Return the [x, y] coordinate for the center point of the cell that contains the specified text.  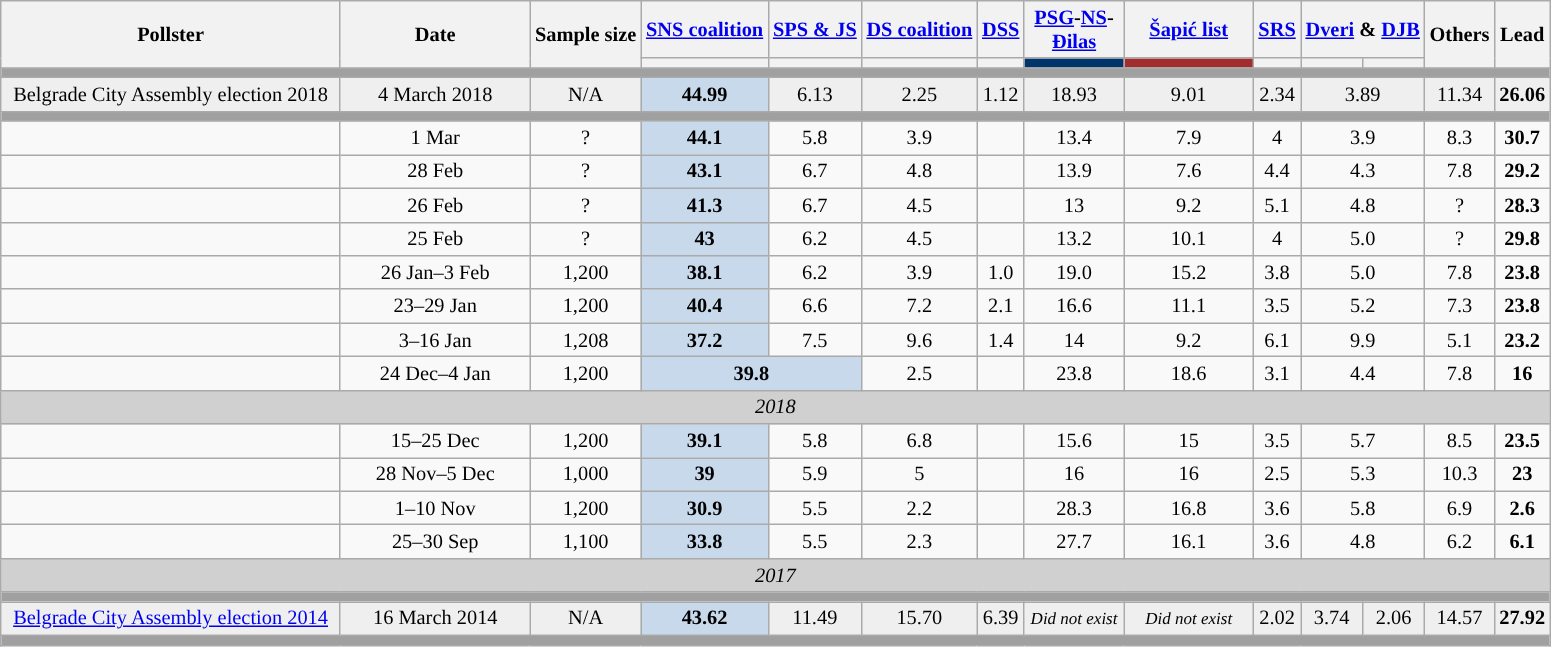
44.99 [704, 94]
29.8 [1522, 239]
26 Feb [435, 205]
43.1 [704, 171]
2.25 [920, 94]
Sample size [586, 34]
1.0 [1000, 272]
11.1 [1189, 306]
6.9 [1460, 508]
25 Feb [435, 239]
26 Jan–3 Feb [435, 272]
1 Mar [435, 138]
13 [1074, 205]
Šapić list [1189, 29]
40.4 [704, 306]
29.2 [1522, 171]
28 Feb [435, 171]
8.5 [1460, 441]
16.6 [1074, 306]
2.2 [920, 508]
41.3 [704, 205]
44.1 [704, 138]
2.34 [1278, 94]
2018 [776, 407]
18.93 [1074, 94]
SNS coalition [704, 29]
SPS & JS [815, 29]
8.3 [1460, 138]
13.9 [1074, 171]
3.1 [1278, 373]
Date [435, 34]
23.5 [1522, 441]
1.12 [1000, 94]
DS coalition [920, 29]
2.3 [920, 541]
15 [1189, 441]
3–16 Jan [435, 340]
6.13 [815, 94]
3.8 [1278, 272]
16 March 2014 [435, 618]
33.8 [704, 541]
SRS [1278, 29]
39.8 [751, 373]
7.3 [1460, 306]
6.8 [920, 441]
Lead [1522, 34]
1–10 Nov [435, 508]
15.70 [920, 618]
DSS [1000, 29]
2.1 [1000, 306]
3.74 [1332, 618]
10.1 [1189, 239]
23.2 [1522, 340]
2.6 [1522, 508]
26.06 [1522, 94]
5.7 [1363, 441]
Belgrade City Assembly election 2018 [171, 94]
11.34 [1460, 94]
30.7 [1522, 138]
15.2 [1189, 272]
23 [1522, 474]
5 [920, 474]
16.1 [1189, 541]
13.2 [1074, 239]
18.6 [1189, 373]
43 [704, 239]
11.49 [815, 618]
7.6 [1189, 171]
1,208 [586, 340]
4 March 2018 [435, 94]
1,100 [586, 541]
Dveri & DJB [1363, 29]
13.4 [1074, 138]
Pollster [171, 34]
10.3 [1460, 474]
1,000 [586, 474]
5.2 [1363, 306]
9.01 [1189, 94]
27.7 [1074, 541]
3.89 [1363, 94]
7.5 [815, 340]
Belgrade City Assembly election 2014 [171, 618]
15.6 [1074, 441]
5.3 [1363, 474]
7.2 [920, 306]
38.1 [704, 272]
2017 [776, 575]
37.2 [704, 340]
39 [704, 474]
PSG-NS-Đilas [1074, 29]
6.39 [1000, 618]
19.0 [1074, 272]
4.3 [1363, 171]
16.8 [1189, 508]
15–25 Dec [435, 441]
28 Nov–5 Dec [435, 474]
6.6 [815, 306]
27.92 [1522, 618]
5.9 [815, 474]
43.62 [704, 618]
7.9 [1189, 138]
Others [1460, 34]
30.9 [704, 508]
25–30 Sep [435, 541]
2.06 [1394, 618]
24 Dec–4 Jan [435, 373]
14.57 [1460, 618]
14 [1074, 340]
9.9 [1363, 340]
39.1 [704, 441]
2.02 [1278, 618]
9.6 [920, 340]
1.4 [1000, 340]
23–29 Jan [435, 306]
